Detect which cell encompasses the target text, then output its [X, Y] center coordinate. 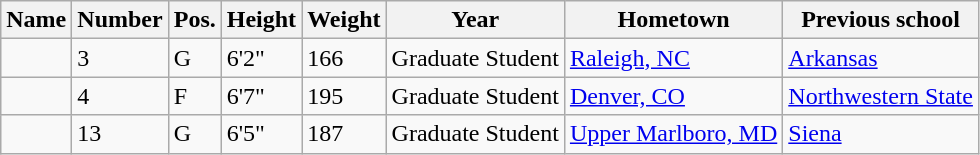
Weight [344, 20]
13 [120, 134]
4 [120, 96]
6'2" [261, 58]
Pos. [194, 20]
195 [344, 96]
Height [261, 20]
3 [120, 58]
Number [120, 20]
Year [475, 20]
6'7" [261, 96]
Siena [881, 134]
187 [344, 134]
Arkansas [881, 58]
Raleigh, NC [673, 58]
Previous school [881, 20]
Upper Marlboro, MD [673, 134]
Northwestern State [881, 96]
F [194, 96]
Name [36, 20]
Hometown [673, 20]
166 [344, 58]
6'5" [261, 134]
Denver, CO [673, 96]
